Find where the given text appears and provide that cell's center as (X, Y) coordinate. 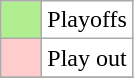
Playoffs (88, 20)
Play out (88, 58)
